Output the (X, Y) coordinate of the center of the cell containing the given text.  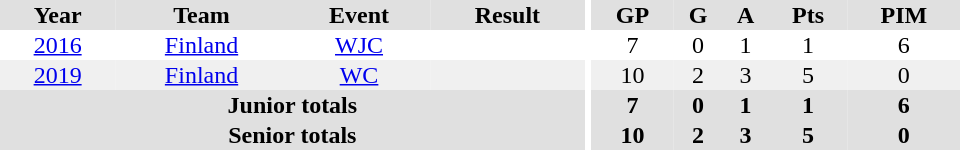
Result (507, 15)
Senior totals (292, 135)
WJC (359, 45)
G (698, 15)
Junior totals (292, 105)
A (746, 15)
Team (202, 15)
2016 (58, 45)
Event (359, 15)
Pts (808, 15)
PIM (904, 15)
WC (359, 75)
Year (58, 15)
2019 (58, 75)
GP (632, 15)
